For the text-containing cell, return its midpoint in [x, y] coordinate format. 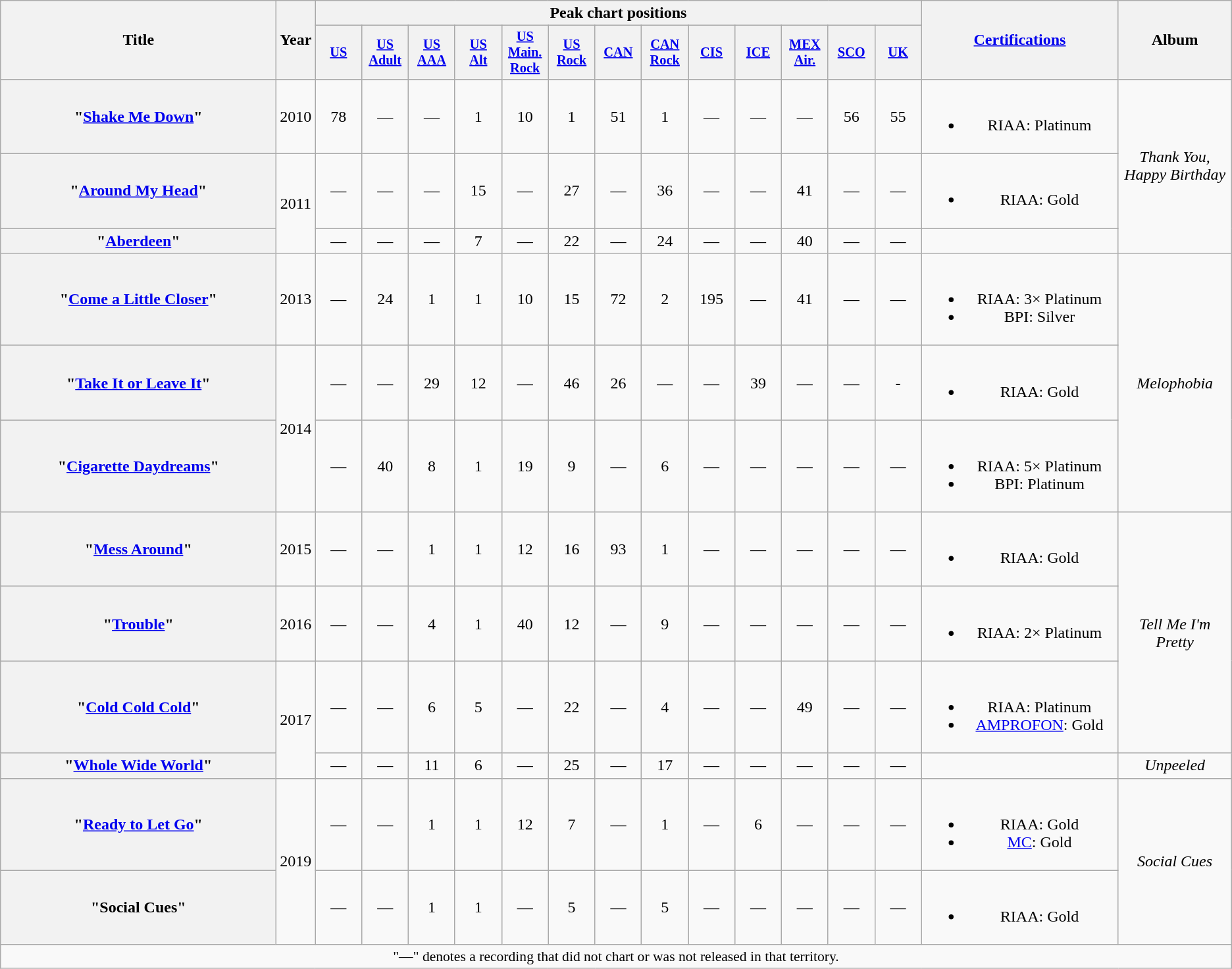
2017 [296, 720]
51 [619, 116]
CIS [712, 53]
Album [1175, 40]
"Trouble" [138, 624]
ICE [758, 53]
USAAA [432, 53]
46 [571, 383]
"Come a Little Closer" [138, 300]
RIAA: PlatinumAMPROFON: Gold [1020, 707]
2010 [296, 116]
Peak chart positions [619, 13]
19 [525, 466]
49 [804, 707]
- [898, 383]
RIAA: Platinum [1020, 116]
11 [432, 766]
"Shake Me Down" [138, 116]
Title [138, 40]
"Social Cues" [138, 907]
"Aberdeen" [138, 241]
39 [758, 383]
Melophobia [1175, 383]
USMain.Rock [525, 53]
SCO [852, 53]
72 [619, 300]
78 [338, 116]
2013 [296, 300]
US [338, 53]
8 [432, 466]
"Cigarette Daydreams" [138, 466]
Thank You, Happy Birthday [1175, 166]
2 [665, 300]
"Mess Around" [138, 549]
Certifications [1020, 40]
2019 [296, 861]
16 [571, 549]
2016 [296, 624]
93 [619, 549]
55 [898, 116]
RIAA: 3× PlatinumBPI: Silver [1020, 300]
195 [712, 300]
17 [665, 766]
"Cold Cold Cold" [138, 707]
25 [571, 766]
"Whole Wide World" [138, 766]
29 [432, 383]
Year [296, 40]
"—" denotes a recording that did not chart or was not released in that territory. [616, 956]
Tell Me I'm Pretty [1175, 633]
USAlt [478, 53]
26 [619, 383]
"Ready to Let Go" [138, 824]
RIAA: 5× PlatinumBPI: Platinum [1020, 466]
CAN [619, 53]
"Take It or Leave It" [138, 383]
Social Cues [1175, 861]
2015 [296, 549]
CANRock [665, 53]
RIAA: 2× Platinum [1020, 624]
USAdult [386, 53]
2014 [296, 429]
RIAA: GoldMC: Gold [1020, 824]
36 [665, 191]
56 [852, 116]
2011 [296, 204]
UK [898, 53]
"Around My Head" [138, 191]
Unpeeled [1175, 766]
USRock [571, 53]
27 [571, 191]
MEXAir. [804, 53]
